For the text-containing cell, return its midpoint in [X, Y] coordinate format. 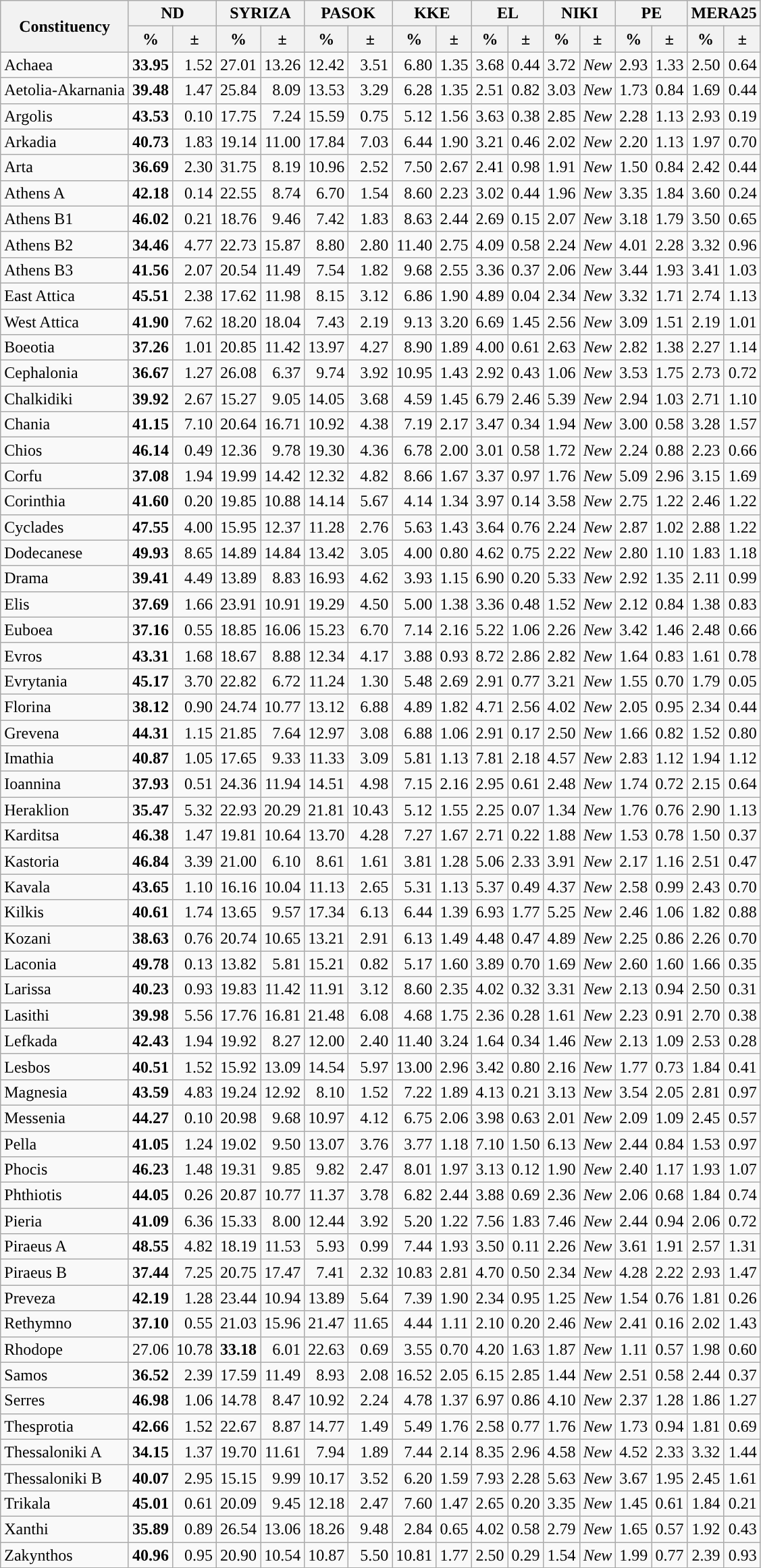
13.97 [327, 348]
40.51 [150, 1066]
5.39 [562, 399]
3.15 [706, 476]
18.19 [239, 1247]
7.27 [415, 836]
Larissa [65, 990]
12.18 [327, 1503]
2.73 [706, 373]
2.84 [415, 1529]
3.64 [490, 527]
41.90 [150, 322]
0.46 [525, 142]
5.20 [415, 1221]
39.92 [150, 399]
7.22 [415, 1092]
10.97 [327, 1118]
3.58 [562, 502]
12.00 [327, 1041]
15.21 [327, 964]
9.74 [327, 373]
Rethymno [65, 1324]
11.37 [327, 1195]
0.90 [194, 707]
0.98 [525, 167]
19.31 [239, 1170]
42.43 [150, 1041]
45.01 [150, 1503]
3.98 [490, 1118]
2.00 [454, 450]
1.68 [194, 655]
Kastoria [65, 861]
37.10 [150, 1324]
3.81 [415, 861]
Evrytania [65, 681]
5.25 [562, 913]
4.70 [490, 1272]
Preveza [65, 1298]
16.93 [327, 578]
10.94 [282, 1298]
8.66 [415, 476]
7.64 [282, 732]
3.70 [194, 681]
5.17 [415, 964]
2.14 [454, 1452]
19.92 [239, 1041]
Phocis [65, 1170]
12.32 [327, 476]
41.09 [150, 1221]
3.93 [415, 578]
4.71 [490, 707]
19.83 [239, 990]
Athens B1 [65, 219]
48.55 [150, 1247]
23.91 [239, 604]
12.92 [282, 1092]
3.60 [706, 193]
7.50 [415, 167]
4.68 [415, 1015]
2.08 [370, 1375]
0.68 [670, 1195]
40.73 [150, 142]
Thessaloniki B [65, 1478]
Florina [65, 707]
3.52 [370, 1478]
1.17 [670, 1170]
21.47 [327, 1324]
0.24 [742, 193]
11.53 [282, 1247]
3.72 [562, 65]
0.96 [742, 244]
17.65 [239, 759]
37.26 [150, 348]
0.13 [194, 964]
13.53 [327, 90]
EL [508, 13]
20.29 [282, 810]
5.48 [415, 681]
19.29 [327, 604]
0.89 [194, 1529]
39.48 [150, 90]
16.06 [282, 630]
0.50 [525, 1272]
4.77 [194, 244]
Magnesia [65, 1092]
3.53 [633, 373]
0.12 [525, 1170]
6.75 [415, 1118]
43.59 [150, 1092]
1.25 [562, 1298]
6.37 [282, 373]
Athens B3 [65, 270]
3.08 [370, 732]
9.85 [282, 1170]
17.76 [239, 1015]
3.24 [454, 1041]
2.43 [706, 887]
0.11 [525, 1247]
2.15 [706, 784]
Pieria [65, 1221]
7.39 [415, 1298]
12.42 [327, 65]
2.01 [562, 1118]
4.17 [370, 655]
39.41 [150, 578]
0.35 [742, 964]
6.93 [490, 913]
5.31 [415, 887]
1.86 [706, 1401]
8.47 [282, 1401]
45.17 [150, 681]
43.65 [150, 887]
27.06 [150, 1349]
37.44 [150, 1272]
0.60 [742, 1349]
8.80 [327, 244]
5.64 [370, 1298]
5.49 [415, 1426]
5.56 [194, 1015]
5.00 [415, 604]
Kilkis [65, 913]
22.82 [239, 681]
13.07 [327, 1144]
11.13 [327, 887]
SYRIZA [261, 13]
10.95 [415, 373]
7.42 [327, 219]
8.87 [282, 1426]
2.10 [490, 1324]
5.37 [490, 887]
7.81 [490, 759]
Thesprotia [65, 1426]
36.52 [150, 1375]
MERA25 [724, 13]
17.34 [327, 913]
2.37 [633, 1401]
34.46 [150, 244]
14.51 [327, 784]
7.60 [415, 1503]
8.93 [327, 1375]
7.03 [370, 142]
10.81 [415, 1555]
37.08 [150, 476]
2.74 [706, 296]
35.47 [150, 810]
21.03 [239, 1324]
Corfu [65, 476]
8.65 [194, 553]
22.63 [327, 1349]
0.22 [525, 836]
21.48 [327, 1015]
Heraklion [65, 810]
0.31 [742, 990]
Achaea [65, 65]
0.51 [194, 784]
8.74 [282, 193]
14.78 [239, 1401]
6.28 [415, 90]
1.14 [742, 348]
1.59 [454, 1478]
42.18 [150, 193]
10.83 [415, 1272]
Arta [65, 167]
12.97 [327, 732]
16.16 [239, 887]
13.00 [415, 1066]
19.24 [239, 1092]
4.01 [633, 244]
0.29 [525, 1555]
6.08 [370, 1015]
2.94 [633, 399]
41.15 [150, 425]
East Attica [65, 296]
40.61 [150, 913]
36.67 [150, 373]
3.00 [633, 425]
10.87 [327, 1555]
5.97 [370, 1066]
6.15 [490, 1375]
7.24 [282, 116]
1.56 [454, 116]
11.28 [327, 527]
1.65 [633, 1529]
20.87 [239, 1195]
5.06 [490, 861]
10.64 [282, 836]
20.64 [239, 425]
1.92 [706, 1529]
Serres [65, 1401]
12.44 [327, 1221]
4.36 [370, 450]
2.76 [370, 527]
Arkadia [65, 142]
2.20 [633, 142]
2.42 [706, 167]
11.24 [327, 681]
46.23 [150, 1170]
0.74 [742, 1195]
ND [172, 13]
7.93 [490, 1478]
12.36 [239, 450]
13.70 [327, 836]
8.35 [490, 1452]
6.80 [415, 65]
4.37 [562, 887]
2.70 [706, 1015]
6.86 [415, 296]
2.86 [525, 655]
20.74 [239, 938]
20.98 [239, 1118]
9.13 [415, 322]
3.29 [370, 90]
18.76 [239, 219]
2.55 [454, 270]
46.98 [150, 1401]
1.31 [742, 1247]
Chania [65, 425]
Constituency [65, 26]
3.05 [370, 553]
PE [652, 13]
37.69 [150, 604]
4.78 [415, 1401]
0.19 [742, 116]
5.33 [562, 578]
6.69 [490, 322]
37.93 [150, 784]
11.33 [327, 759]
3.55 [415, 1349]
3.01 [490, 450]
18.26 [327, 1529]
10.88 [282, 502]
1.24 [194, 1144]
18.20 [239, 322]
38.63 [150, 938]
2.38 [194, 296]
2.30 [194, 167]
26.08 [239, 373]
44.31 [150, 732]
Samos [65, 1375]
8.00 [282, 1221]
9.99 [282, 1478]
5.22 [490, 630]
4.12 [370, 1118]
2.90 [706, 810]
18.67 [239, 655]
3.89 [490, 964]
6.90 [490, 578]
Kavala [65, 887]
1.87 [562, 1349]
Piraeus A [65, 1247]
3.41 [706, 270]
21.81 [327, 810]
Athens B2 [65, 244]
3.02 [490, 193]
39.98 [150, 1015]
8.19 [282, 167]
Chalkidiki [65, 399]
38.12 [150, 707]
13.82 [239, 964]
Zakynthos [65, 1555]
Rhodope [65, 1349]
11.61 [282, 1452]
7.56 [490, 1221]
1.63 [525, 1349]
47.55 [150, 527]
8.63 [415, 219]
19.30 [327, 450]
1.57 [742, 425]
14.05 [327, 399]
4.58 [562, 1452]
13.09 [282, 1066]
9.82 [327, 1170]
5.67 [370, 502]
2.60 [633, 964]
44.27 [150, 1118]
4.20 [490, 1349]
5.50 [370, 1555]
7.14 [415, 630]
11.65 [370, 1324]
33.18 [239, 1349]
Karditsa [65, 836]
Aetolia-Akarnania [65, 90]
Kozani [65, 938]
2.57 [706, 1247]
7.41 [327, 1272]
19.81 [239, 836]
17.47 [282, 1272]
36.69 [150, 167]
4.57 [562, 759]
40.87 [150, 759]
20.90 [239, 1555]
Messenia [65, 1118]
Boeotia [65, 348]
2.87 [633, 527]
17.75 [239, 116]
Chios [65, 450]
3.67 [633, 1478]
9.78 [282, 450]
7.94 [327, 1452]
12.34 [327, 655]
15.87 [282, 244]
Cyclades [65, 527]
0.48 [525, 604]
2.18 [525, 759]
3.47 [490, 425]
1.33 [670, 65]
Elis [65, 604]
11.98 [282, 296]
4.50 [370, 604]
0.41 [742, 1066]
1.95 [670, 1478]
7.19 [415, 425]
6.97 [490, 1401]
8.83 [282, 578]
3.44 [633, 270]
20.09 [239, 1503]
4.13 [490, 1092]
46.02 [150, 219]
5.32 [194, 810]
Lasithi [65, 1015]
3.97 [490, 502]
1.07 [742, 1170]
49.78 [150, 964]
20.75 [239, 1272]
Piraeus B [65, 1272]
0.91 [670, 1015]
12.37 [282, 527]
3.18 [633, 219]
Lefkada [65, 1041]
45.51 [150, 296]
8.01 [415, 1170]
Cephalonia [65, 373]
22.55 [239, 193]
7.46 [562, 1221]
6.36 [194, 1221]
22.67 [239, 1426]
8.88 [282, 655]
3.63 [490, 116]
19.85 [239, 502]
2.63 [562, 348]
Drama [65, 578]
19.99 [239, 476]
4.48 [490, 938]
9.57 [282, 913]
3.78 [370, 1195]
41.60 [150, 502]
8.27 [282, 1041]
6.72 [282, 681]
6.78 [415, 450]
1.39 [454, 913]
2.32 [370, 1272]
2.12 [633, 604]
1.05 [194, 759]
14.54 [327, 1066]
0.15 [525, 219]
43.53 [150, 116]
Laconia [65, 964]
0.07 [525, 810]
1.51 [670, 322]
KKE [432, 13]
Ioannina [65, 784]
21.00 [239, 861]
10.65 [282, 938]
2.11 [706, 578]
6.82 [415, 1195]
8.10 [327, 1092]
2.79 [562, 1529]
40.23 [150, 990]
Athens A [65, 193]
3.31 [562, 990]
8.72 [490, 655]
1.48 [194, 1170]
7.15 [415, 784]
7.62 [194, 322]
14.84 [282, 553]
4.83 [194, 1092]
9.48 [370, 1529]
4.52 [633, 1452]
4.44 [415, 1324]
0.32 [525, 990]
0.17 [525, 732]
0.16 [670, 1324]
PASOK [348, 13]
33.95 [150, 65]
Evros [65, 655]
Thessaloniki A [65, 1452]
9.46 [282, 219]
15.27 [239, 399]
9.50 [282, 1144]
3.37 [490, 476]
7.25 [194, 1272]
4.27 [370, 348]
25.84 [239, 90]
8.15 [327, 296]
15.96 [282, 1324]
10.04 [282, 887]
NIKI [579, 13]
42.66 [150, 1426]
44.05 [150, 1195]
West Attica [65, 322]
21.85 [239, 732]
22.93 [239, 810]
3.51 [370, 65]
Euboea [65, 630]
15.23 [327, 630]
6.20 [415, 1478]
5.09 [633, 476]
40.96 [150, 1555]
24.74 [239, 707]
13.42 [327, 553]
Lesbos [65, 1066]
18.04 [282, 322]
17.84 [327, 142]
11.94 [282, 784]
3.39 [194, 861]
4.09 [490, 244]
10.91 [282, 604]
15.95 [239, 527]
3.20 [454, 322]
2.35 [454, 990]
2.27 [706, 348]
9.45 [282, 1503]
Pella [65, 1144]
13.26 [282, 65]
0.05 [742, 681]
15.33 [239, 1221]
6.10 [282, 861]
17.59 [239, 1375]
18.85 [239, 630]
22.73 [239, 244]
31.75 [239, 167]
2.88 [706, 527]
27.01 [239, 65]
8.09 [282, 90]
1.30 [370, 681]
4.14 [415, 502]
19.70 [239, 1452]
1.71 [670, 296]
41.05 [150, 1144]
16.71 [282, 425]
14.77 [327, 1426]
20.54 [239, 270]
2.52 [370, 167]
Corinthia [65, 502]
14.14 [327, 502]
49.93 [150, 553]
26.54 [239, 1529]
3.03 [562, 90]
17.62 [239, 296]
Imathia [65, 759]
5.93 [327, 1247]
1.99 [633, 1555]
0.73 [670, 1066]
3.54 [633, 1092]
14.89 [239, 553]
13.12 [327, 707]
16.52 [415, 1375]
20.85 [239, 348]
4.59 [415, 399]
40.07 [150, 1478]
0.63 [525, 1118]
2.53 [706, 1041]
19.14 [239, 142]
13.06 [282, 1529]
11.91 [327, 990]
14.42 [282, 476]
1.96 [562, 193]
Grevena [65, 732]
43.31 [150, 655]
3.61 [633, 1247]
Xanthi [65, 1529]
4.98 [370, 784]
41.56 [150, 270]
15.15 [239, 1478]
4.10 [562, 1401]
35.89 [150, 1529]
Phthiotis [65, 1195]
3.77 [415, 1144]
7.54 [327, 270]
10.54 [282, 1555]
10.43 [370, 810]
13.65 [239, 913]
6.79 [490, 399]
19.02 [239, 1144]
1.98 [706, 1349]
Dodecanese [65, 553]
Trikala [65, 1503]
1.16 [670, 861]
1.88 [562, 836]
24.36 [239, 784]
11.00 [282, 142]
46.84 [150, 861]
9.33 [282, 759]
46.38 [150, 836]
10.96 [327, 167]
15.59 [327, 116]
4.49 [194, 578]
6.01 [282, 1349]
3.28 [706, 425]
2.83 [633, 759]
3.91 [562, 861]
34.15 [150, 1452]
10.17 [327, 1478]
37.16 [150, 630]
13.21 [327, 938]
3.76 [370, 1144]
Argolis [65, 116]
1.72 [562, 450]
1.02 [670, 527]
16.81 [282, 1015]
23.44 [239, 1298]
15.92 [239, 1066]
8.90 [415, 348]
9.05 [282, 399]
42.19 [150, 1298]
4.38 [370, 425]
8.61 [327, 861]
10.78 [194, 1349]
46.14 [150, 450]
0.04 [525, 296]
7.43 [327, 322]
2.09 [633, 1118]
